Provide the [x, y] coordinate of the cell's center where the given text is located.  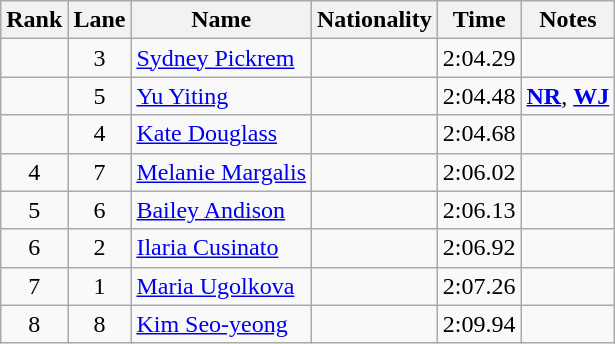
Notes [568, 20]
Lane [100, 20]
2 [100, 248]
Bailey Andison [222, 210]
Rank [34, 20]
2:04.29 [479, 58]
2:04.68 [479, 134]
Ilaria Cusinato [222, 248]
1 [100, 286]
Kate Douglass [222, 134]
2:06.02 [479, 172]
Kim Seo-yeong [222, 324]
2:04.48 [479, 96]
2:07.26 [479, 286]
NR, WJ [568, 96]
2:09.94 [479, 324]
3 [100, 58]
Sydney Pickrem [222, 58]
Name [222, 20]
Nationality [375, 20]
Yu Yiting [222, 96]
Time [479, 20]
Maria Ugolkova [222, 286]
2:06.92 [479, 248]
Melanie Margalis [222, 172]
2:06.13 [479, 210]
